Find where the given text appears and provide that cell's center as [x, y] coordinate. 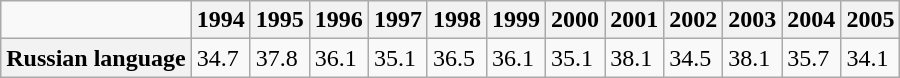
2005 [870, 20]
2001 [634, 20]
35.7 [812, 58]
1996 [338, 20]
1995 [280, 20]
1998 [456, 20]
34.1 [870, 58]
1997 [398, 20]
1999 [516, 20]
2004 [812, 20]
2002 [694, 20]
2000 [576, 20]
34.7 [220, 58]
37.8 [280, 58]
34.5 [694, 58]
2003 [752, 20]
36.5 [456, 58]
Russian language [96, 58]
1994 [220, 20]
